Detect which cell encompasses the target text, then output its (x, y) center coordinate. 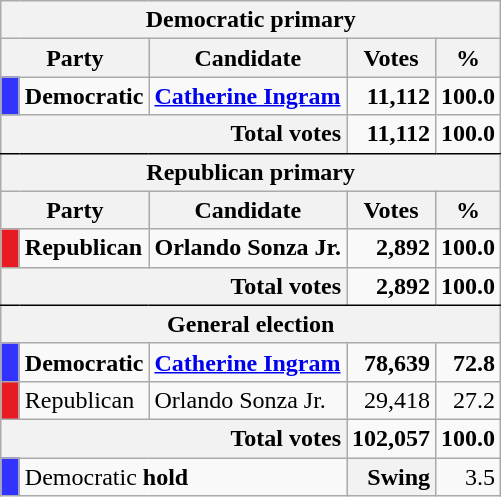
General election (251, 324)
29,418 (392, 400)
Democratic primary (251, 20)
72.8 (468, 362)
27.2 (468, 400)
102,057 (392, 438)
Swing (392, 477)
Republican primary (251, 172)
3.5 (468, 477)
78,639 (392, 362)
Democratic hold (182, 477)
